Extract the (X, Y) coordinate from the center of the cell holding the provided text.  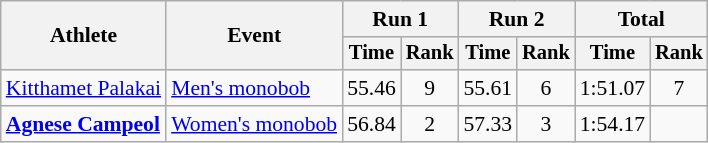
Men's monobob (254, 88)
56.84 (372, 124)
Run 1 (400, 19)
7 (679, 88)
Kitthamet Palakai (84, 88)
55.46 (372, 88)
1:54.17 (612, 124)
Event (254, 36)
Athlete (84, 36)
Run 2 (516, 19)
Women's monobob (254, 124)
9 (430, 88)
57.33 (488, 124)
6 (546, 88)
Agnese Campeol (84, 124)
55.61 (488, 88)
1:51.07 (612, 88)
2 (430, 124)
3 (546, 124)
Total (642, 19)
